Provide the (x, y) coordinate of the cell's center where the given text is located.  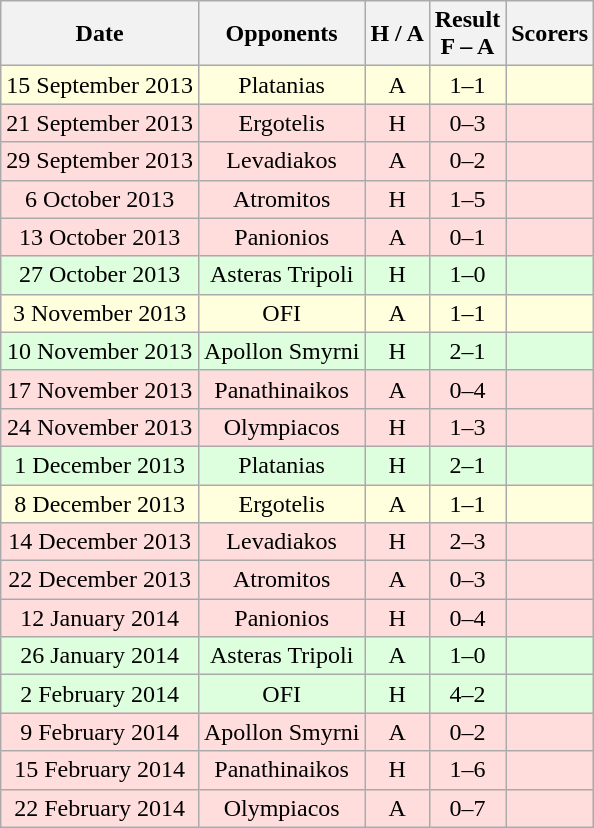
26 January 2014 (100, 656)
4–2 (467, 694)
H / A (397, 34)
0–1 (467, 237)
24 November 2013 (100, 427)
8 December 2013 (100, 503)
27 October 2013 (100, 275)
10 November 2013 (100, 351)
9 February 2014 (100, 732)
3 November 2013 (100, 313)
15 September 2013 (100, 85)
Opponents (281, 34)
1 December 2013 (100, 465)
Date (100, 34)
21 September 2013 (100, 123)
2–3 (467, 542)
6 October 2013 (100, 199)
12 January 2014 (100, 618)
1–5 (467, 199)
1–3 (467, 427)
1–6 (467, 770)
17 November 2013 (100, 389)
15 February 2014 (100, 770)
14 December 2013 (100, 542)
22 December 2013 (100, 580)
2 February 2014 (100, 694)
22 February 2014 (100, 808)
ResultF – A (467, 34)
13 October 2013 (100, 237)
0–7 (467, 808)
29 September 2013 (100, 161)
Scorers (550, 34)
